Output the [x, y] coordinate of the center of the cell containing the given text.  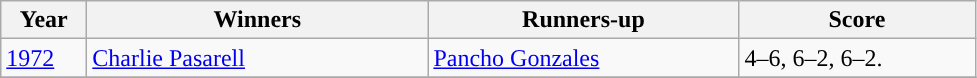
1972 [44, 58]
4–6, 6–2, 6–2. [857, 58]
Pancho Gonzales [584, 58]
Winners [258, 20]
Runners-up [584, 20]
Year [44, 20]
Charlie Pasarell [258, 58]
Score [857, 20]
